Identify which cell holds the provided text, then report its [X, Y] central coordinate. 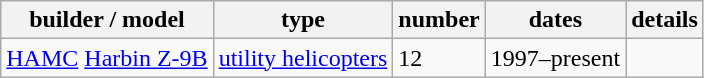
HAMC Harbin Z-9B [107, 58]
1997–present [555, 58]
details [665, 20]
number [439, 20]
12 [439, 58]
type [303, 20]
dates [555, 20]
utility helicopters [303, 58]
builder / model [107, 20]
